Extract the (x, y) coordinate from the center of the cell holding the provided text.  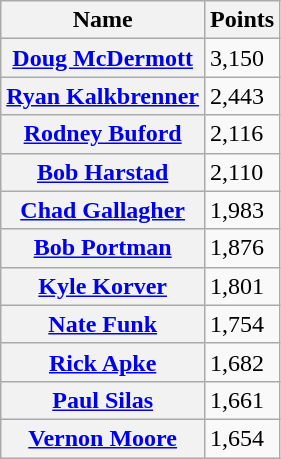
Chad Gallagher (103, 210)
1,983 (242, 210)
3,150 (242, 58)
Bob Harstad (103, 172)
1,801 (242, 286)
Paul Silas (103, 400)
2,116 (242, 134)
1,661 (242, 400)
Ryan Kalkbrenner (103, 96)
1,682 (242, 362)
2,443 (242, 96)
Points (242, 20)
1,754 (242, 324)
Nate Funk (103, 324)
Doug McDermott (103, 58)
Rodney Buford (103, 134)
1,654 (242, 438)
Kyle Korver (103, 286)
Rick Apke (103, 362)
2,110 (242, 172)
1,876 (242, 248)
Name (103, 20)
Vernon Moore (103, 438)
Bob Portman (103, 248)
